Extract the [X, Y] coordinate from the center of the cell holding the provided text.  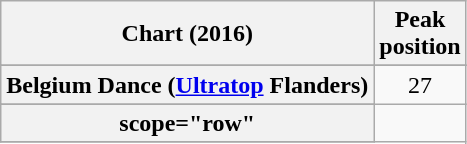
Peakposition [420, 34]
27 [420, 85]
scope="row" [188, 123]
Chart (2016) [188, 34]
Belgium Dance (Ultratop Flanders) [188, 85]
